Extract the (x, y) coordinate from the center of the cell holding the provided text.  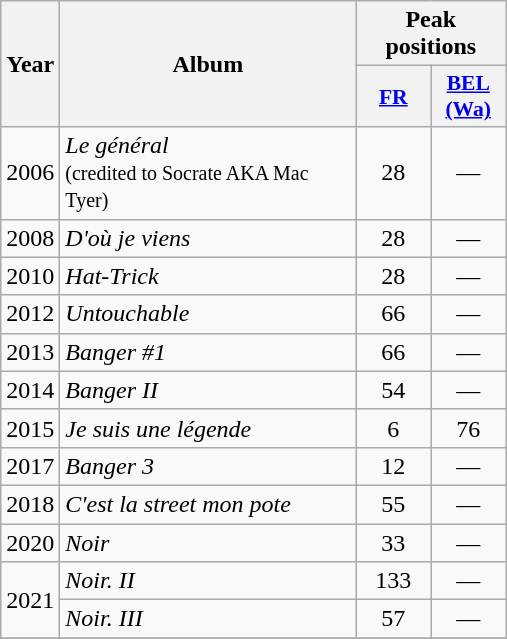
2014 (30, 390)
Noir (208, 543)
Noir. II (208, 581)
Album (208, 64)
2020 (30, 543)
FR (394, 96)
2013 (30, 352)
57 (394, 619)
Banger #1 (208, 352)
2012 (30, 314)
2010 (30, 276)
33 (394, 543)
12 (394, 466)
D'où je viens (208, 238)
54 (394, 390)
2017 (30, 466)
Noir. III (208, 619)
Banger 3 (208, 466)
2021 (30, 600)
C'est la street mon pote (208, 504)
Hat-Trick (208, 276)
76 (468, 428)
2006 (30, 173)
Banger II (208, 390)
Year (30, 64)
Le général(credited to Socrate AKA Mac Tyer) (208, 173)
2008 (30, 238)
55 (394, 504)
Untouchable (208, 314)
133 (394, 581)
2015 (30, 428)
Je suis une légende (208, 428)
Peak positions (431, 34)
6 (394, 428)
BEL (Wa) (468, 96)
2018 (30, 504)
